Extract the (X, Y) coordinate from the center of the cell holding the provided text.  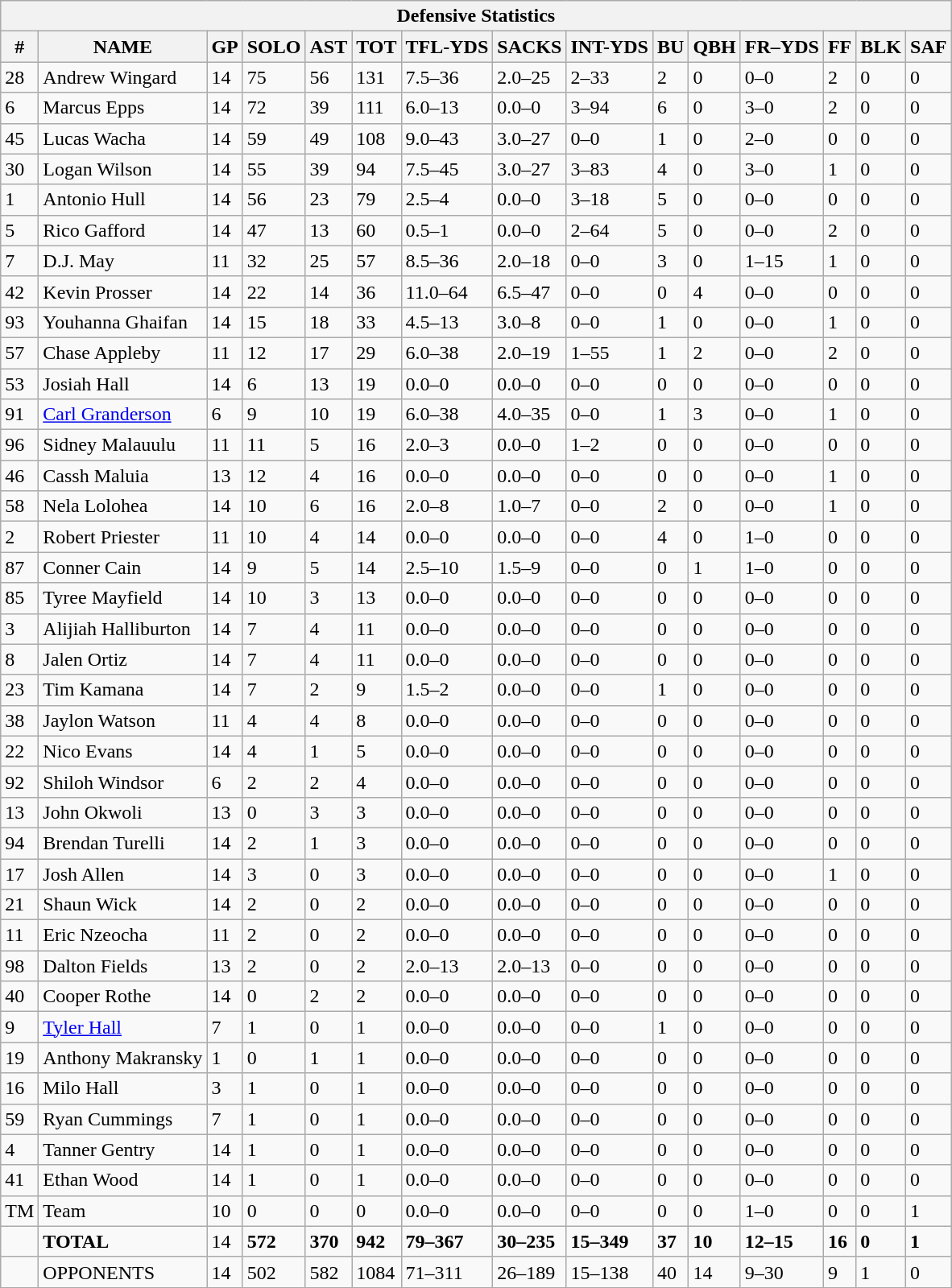
Anthony Makransky (122, 1058)
Defensive Statistics (476, 16)
15–138 (610, 1272)
37 (670, 1241)
4.0–35 (530, 415)
47 (274, 230)
45 (19, 138)
11.0–64 (447, 291)
Antonio Hull (122, 200)
502 (274, 1272)
572 (274, 1241)
Tim Kamana (122, 690)
36 (377, 291)
4.5–13 (447, 322)
Conner Cain (122, 568)
Alijiah Halliburton (122, 629)
Logan Wilson (122, 169)
29 (377, 353)
Cooper Rothe (122, 997)
87 (19, 568)
2.0–19 (530, 353)
Josiah Hall (122, 384)
1084 (377, 1272)
30 (19, 169)
TOTAL (122, 1241)
1–15 (781, 261)
Rico Gafford (122, 230)
9.0–43 (447, 138)
BU (670, 47)
942 (377, 1241)
2.0–3 (447, 445)
7.5–36 (447, 77)
46 (19, 476)
QBH (714, 47)
2.0–8 (447, 506)
Josh Allen (122, 873)
TM (19, 1211)
72 (274, 108)
1–2 (610, 445)
Kevin Prosser (122, 291)
53 (19, 384)
58 (19, 506)
Shaun Wick (122, 905)
79–367 (447, 1241)
1–55 (610, 353)
71–311 (447, 1272)
91 (19, 415)
3–83 (610, 169)
85 (19, 598)
49 (329, 138)
33 (377, 322)
26–189 (530, 1272)
21 (19, 905)
1.0–7 (530, 506)
Robert Priester (122, 537)
25 (329, 261)
Lucas Wacha (122, 138)
1.5–2 (447, 690)
SACKS (530, 47)
Chase Appleby (122, 353)
D.J. May (122, 261)
Milo Hall (122, 1088)
BLK (881, 47)
98 (19, 966)
108 (377, 138)
131 (377, 77)
60 (377, 230)
28 (19, 77)
2–33 (610, 77)
AST (329, 47)
7.5–45 (447, 169)
Andrew Wingard (122, 77)
Jaylon Watson (122, 720)
0.5–1 (447, 230)
96 (19, 445)
38 (19, 720)
3–94 (610, 108)
3–18 (610, 200)
15 (274, 322)
12–15 (781, 1241)
INT-YDS (610, 47)
NAME (122, 47)
79 (377, 200)
75 (274, 77)
370 (329, 1241)
FR–YDS (781, 47)
41 (19, 1180)
32 (274, 261)
92 (19, 782)
Sidney Malauulu (122, 445)
Youhanna Ghaifan (122, 322)
6.0–13 (447, 108)
Shiloh Windsor (122, 782)
93 (19, 322)
Tanner Gentry (122, 1150)
Tyree Mayfield (122, 598)
1.5–9 (530, 568)
2.5–10 (447, 568)
Brendan Turelli (122, 843)
Nela Lolohea (122, 506)
Marcus Epps (122, 108)
2.0–25 (530, 77)
Cassh Maluia (122, 476)
Eric Nzeocha (122, 935)
3.0–8 (530, 322)
# (19, 47)
SOLO (274, 47)
582 (329, 1272)
8.5–36 (447, 261)
18 (329, 322)
Jalen Ortiz (122, 659)
Ryan Cummings (122, 1119)
FF (839, 47)
TFL-YDS (447, 47)
Ethan Wood (122, 1180)
Team (122, 1211)
Tyler Hall (122, 1027)
55 (274, 169)
SAF (929, 47)
42 (19, 291)
2–64 (610, 230)
John Okwoli (122, 812)
OPPONENTS (122, 1272)
2–0 (781, 138)
Carl Granderson (122, 415)
TOT (377, 47)
15–349 (610, 1241)
6.5–47 (530, 291)
GP (225, 47)
30–235 (530, 1241)
2.0–18 (530, 261)
111 (377, 108)
2.5–4 (447, 200)
Nico Evans (122, 751)
9–30 (781, 1272)
Dalton Fields (122, 966)
